From the cell containing the given text, extract its center point as [X, Y] coordinate. 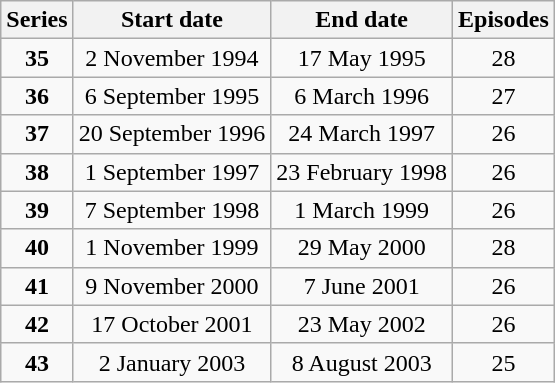
43 [37, 362]
35 [37, 58]
7 June 2001 [362, 286]
20 September 1996 [172, 134]
2 November 1994 [172, 58]
9 November 2000 [172, 286]
17 May 1995 [362, 58]
17 October 2001 [172, 324]
8 August 2003 [362, 362]
27 [504, 96]
Series [37, 20]
38 [37, 172]
End date [362, 20]
24 March 1997 [362, 134]
1 September 1997 [172, 172]
6 September 1995 [172, 96]
25 [504, 362]
40 [37, 248]
29 May 2000 [362, 248]
36 [37, 96]
41 [37, 286]
2 January 2003 [172, 362]
1 November 1999 [172, 248]
23 February 1998 [362, 172]
23 May 2002 [362, 324]
37 [37, 134]
1 March 1999 [362, 210]
39 [37, 210]
Start date [172, 20]
7 September 1998 [172, 210]
6 March 1996 [362, 96]
Episodes [504, 20]
42 [37, 324]
